Pinpoint the cell where the given text exists, returning its [x, y] midpoint coordinate. 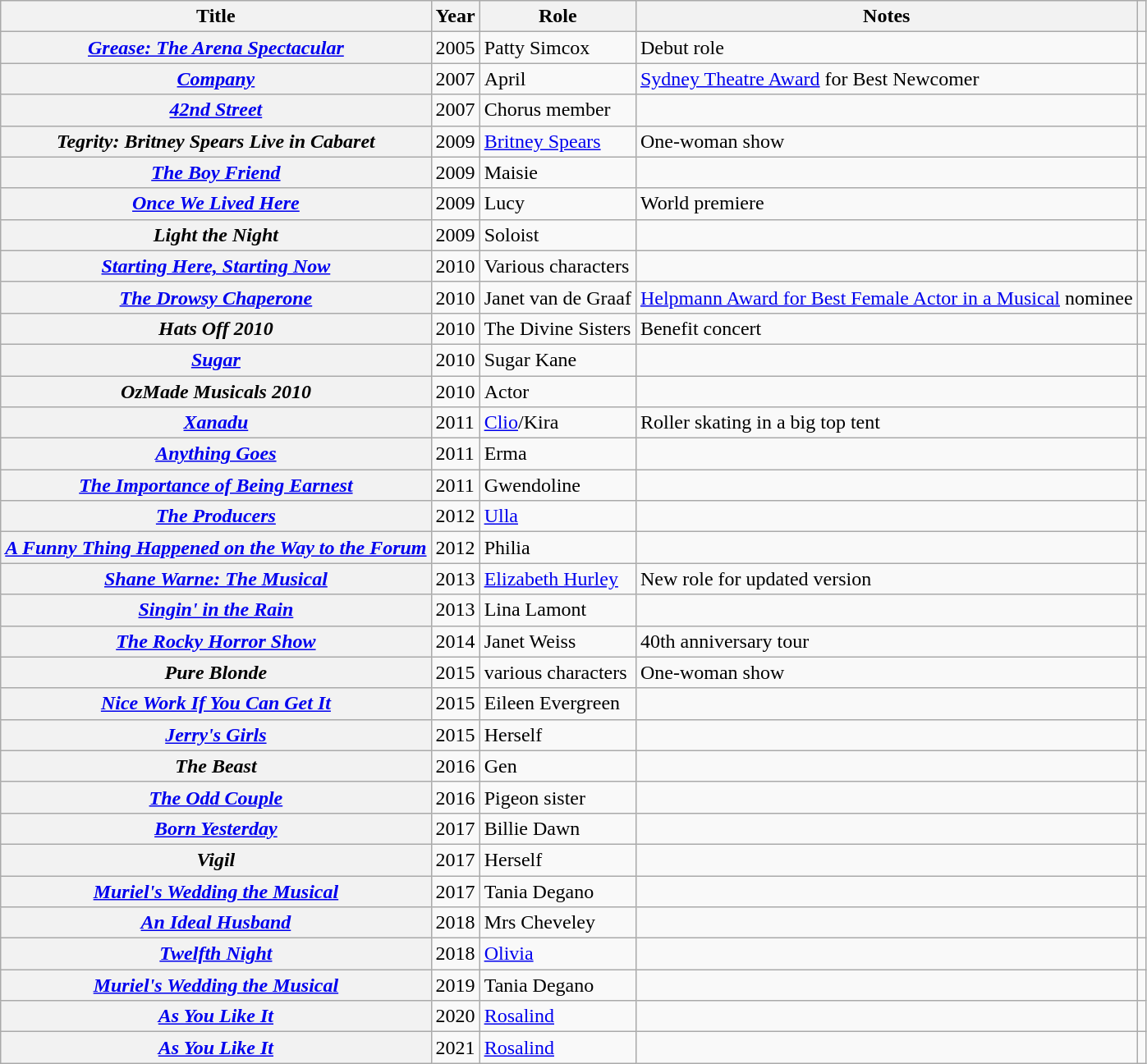
Jerry's Girls [216, 735]
Nice Work If You Can Get It [216, 704]
Sugar Kane [557, 360]
Light the Night [216, 235]
Born Yesterday [216, 828]
42nd Street [216, 110]
The Importance of Being Earnest [216, 485]
Pigeon sister [557, 797]
various characters [557, 672]
2005 [455, 48]
Roller skating in a big top tent [887, 423]
Pure Blonde [216, 672]
Chorus member [557, 110]
OzMade Musicals 2010 [216, 392]
Janet van de Graaf [557, 297]
The Boy Friend [216, 172]
Twelfth Night [216, 954]
Gwendoline [557, 485]
The Rocky Horror Show [216, 641]
Role [557, 16]
Lucy [557, 204]
The Divine Sisters [557, 328]
2021 [455, 1048]
Anything Goes [216, 454]
Lina Lamont [557, 610]
40th anniversary tour [887, 641]
Shane Warne: The Musical [216, 579]
Mrs Cheveley [557, 923]
Helpmann Award for Best Female Actor in a Musical nominee [887, 297]
Various characters [557, 266]
Xanadu [216, 423]
Hats Off 2010 [216, 328]
The Producers [216, 516]
Billie Dawn [557, 828]
April [557, 79]
Grease: The Arena Spectacular [216, 48]
The Beast [216, 766]
Soloist [557, 235]
The Drowsy Chaperone [216, 297]
Olivia [557, 954]
Ulla [557, 516]
An Ideal Husband [216, 923]
Title [216, 16]
Maisie [557, 172]
A Funny Thing Happened on the Way to the Forum [216, 548]
Clio/Kira [557, 423]
Notes [887, 16]
Once We Lived Here [216, 204]
Starting Here, Starting Now [216, 266]
Year [455, 16]
2019 [455, 985]
2014 [455, 641]
Actor [557, 392]
Company [216, 79]
Vigil [216, 860]
New role for updated version [887, 579]
Britney Spears [557, 141]
Elizabeth Hurley [557, 579]
World premiere [887, 204]
Erma [557, 454]
Sydney Theatre Award for Best Newcomer [887, 79]
The Odd Couple [216, 797]
Tegrity: Britney Spears Live in Cabaret [216, 141]
Singin' in the Rain [216, 610]
Janet Weiss [557, 641]
Patty Simcox [557, 48]
Sugar [216, 360]
Benefit concert [887, 328]
Gen [557, 766]
Eileen Evergreen [557, 704]
2020 [455, 1016]
Philia [557, 548]
Debut role [887, 48]
